Scan for the cell matching the given text and deliver its [x, y] coordinate at center. 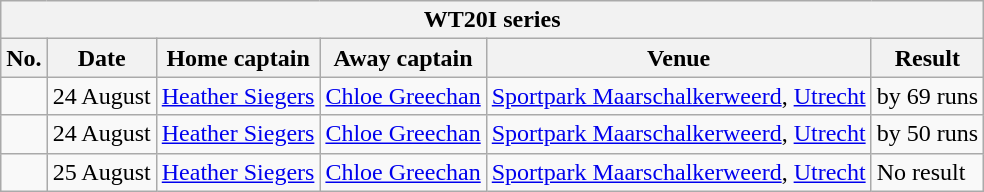
No result [927, 172]
25 August [102, 172]
Result [927, 58]
Home captain [238, 58]
by 69 runs [927, 96]
by 50 runs [927, 134]
Venue [678, 58]
Away captain [403, 58]
Date [102, 58]
WT20I series [492, 20]
No. [24, 58]
